Scan for the cell matching the given text and deliver its (X, Y) coordinate at center. 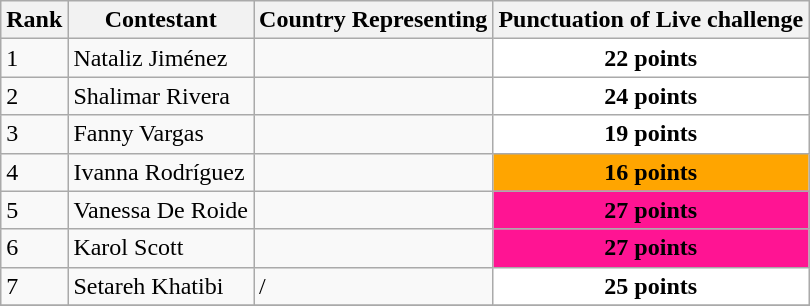
Punctuation of Live challenge (651, 20)
Country Representing (374, 20)
22 points (651, 58)
3 (34, 134)
Contestant (161, 20)
19 points (651, 134)
Vanessa De Roide (161, 210)
16 points (651, 172)
Rank (34, 20)
/ (374, 286)
Shalimar Rivera (161, 96)
7 (34, 286)
6 (34, 248)
24 points (651, 96)
Ivanna Rodríguez (161, 172)
1 (34, 58)
Setareh Khatibi (161, 286)
2 (34, 96)
Fanny Vargas (161, 134)
25 points (651, 286)
5 (34, 210)
4 (34, 172)
Nataliz Jiménez (161, 58)
Karol Scott (161, 248)
